Search for the cell housing the specified text and yield its (X, Y) center coordinate. 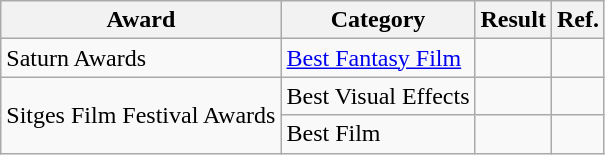
Best Fantasy Film (378, 58)
Best Visual Effects (378, 96)
Saturn Awards (141, 58)
Award (141, 20)
Category (378, 20)
Best Film (378, 134)
Ref. (578, 20)
Sitges Film Festival Awards (141, 115)
Result (513, 20)
